Pinpoint the cell where the given text exists, returning its (x, y) midpoint coordinate. 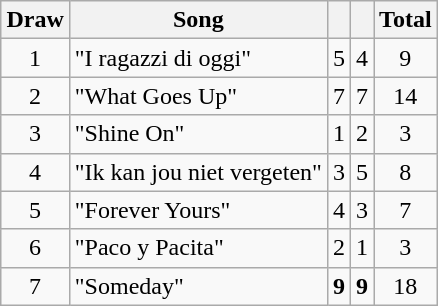
Song (198, 20)
"Shine On" (198, 134)
Draw (35, 20)
"Someday" (198, 286)
"Paco y Pacita" (198, 248)
"Ik kan jou niet vergeten" (198, 172)
Total (406, 20)
"I ragazzi di oggi" (198, 58)
14 (406, 96)
8 (406, 172)
"Forever Yours" (198, 210)
6 (35, 248)
18 (406, 286)
"What Goes Up" (198, 96)
